Return the (x, y) coordinate for the center point of the cell that contains the specified text.  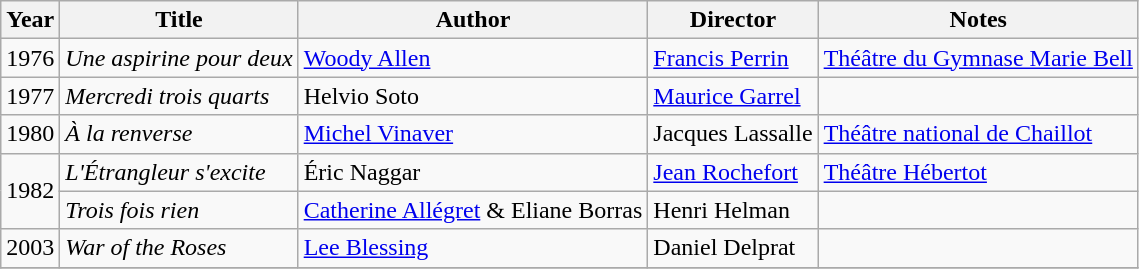
Year (30, 20)
Henri Helman (733, 210)
Éric Naggar (473, 172)
Francis Perrin (733, 58)
Une aspirine pour deux (179, 58)
1976 (30, 58)
Helvio Soto (473, 96)
Théâtre Hébertot (978, 172)
Title (179, 20)
Théâtre du Gymnase Marie Bell (978, 58)
Théâtre national de Chaillot (978, 134)
Daniel Delprat (733, 248)
L'Étrangleur s'excite (179, 172)
1982 (30, 191)
War of the Roses (179, 248)
Lee Blessing (473, 248)
Jacques Lassalle (733, 134)
Author (473, 20)
2003 (30, 248)
Catherine Allégret & Eliane Borras (473, 210)
Woody Allen (473, 58)
Director (733, 20)
Trois fois rien (179, 210)
1980 (30, 134)
À la renverse (179, 134)
1977 (30, 96)
Jean Rochefort (733, 172)
Notes (978, 20)
Michel Vinaver (473, 134)
Maurice Garrel (733, 96)
Mercredi trois quarts (179, 96)
